For the text-containing cell, return its midpoint in (x, y) coordinate format. 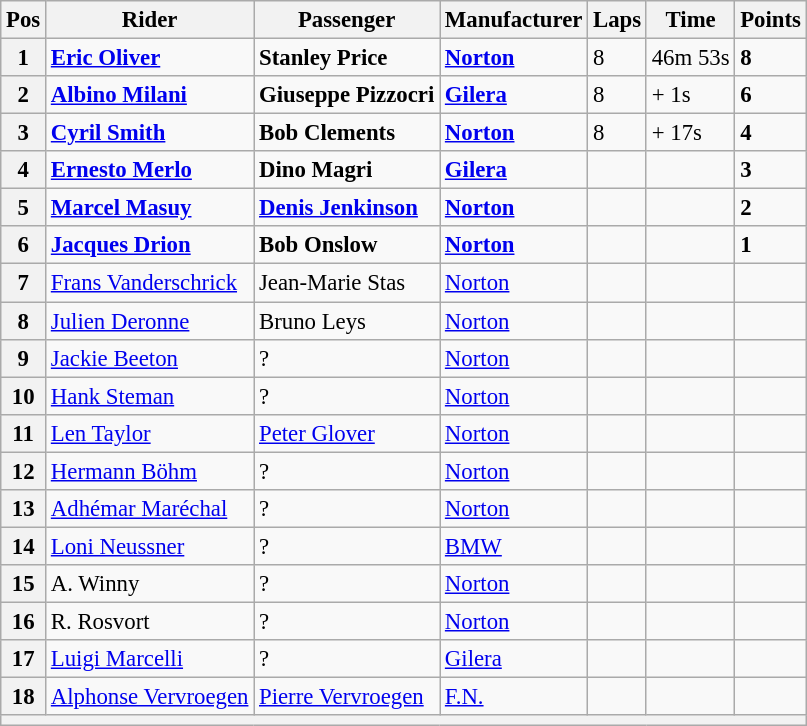
9 (24, 358)
Points (770, 20)
11 (24, 433)
17 (24, 659)
Bob Onslow (347, 245)
Len Taylor (150, 433)
Dino Magri (347, 170)
Ernesto Merlo (150, 170)
A. Winny (150, 584)
Bob Clements (347, 133)
13 (24, 509)
Manufacturer (514, 20)
R. Rosvort (150, 621)
15 (24, 584)
Marcel Masuy (150, 208)
Denis Jenkinson (347, 208)
Loni Neussner (150, 546)
Jackie Beeton (150, 358)
Jean-Marie Stas (347, 283)
Cyril Smith (150, 133)
16 (24, 621)
Alphonse Vervroegen (150, 697)
Eric Oliver (150, 58)
BMW (514, 546)
Laps (618, 20)
Hermann Böhm (150, 471)
Giuseppe Pizzocri (347, 95)
F.N. (514, 697)
18 (24, 697)
Pierre Vervroegen (347, 697)
7 (24, 283)
+ 1s (690, 95)
+ 17s (690, 133)
Adhémar Maréchal (150, 509)
Time (690, 20)
Albino Milani (150, 95)
Julien Deronne (150, 321)
Pos (24, 20)
Peter Glover (347, 433)
5 (24, 208)
Bruno Leys (347, 321)
Rider (150, 20)
Jacques Drion (150, 245)
46m 53s (690, 58)
12 (24, 471)
10 (24, 396)
Passenger (347, 20)
Luigi Marcelli (150, 659)
Hank Steman (150, 396)
Stanley Price (347, 58)
Frans Vanderschrick (150, 283)
14 (24, 546)
